Detect which cell encompasses the target text, then output its (x, y) center coordinate. 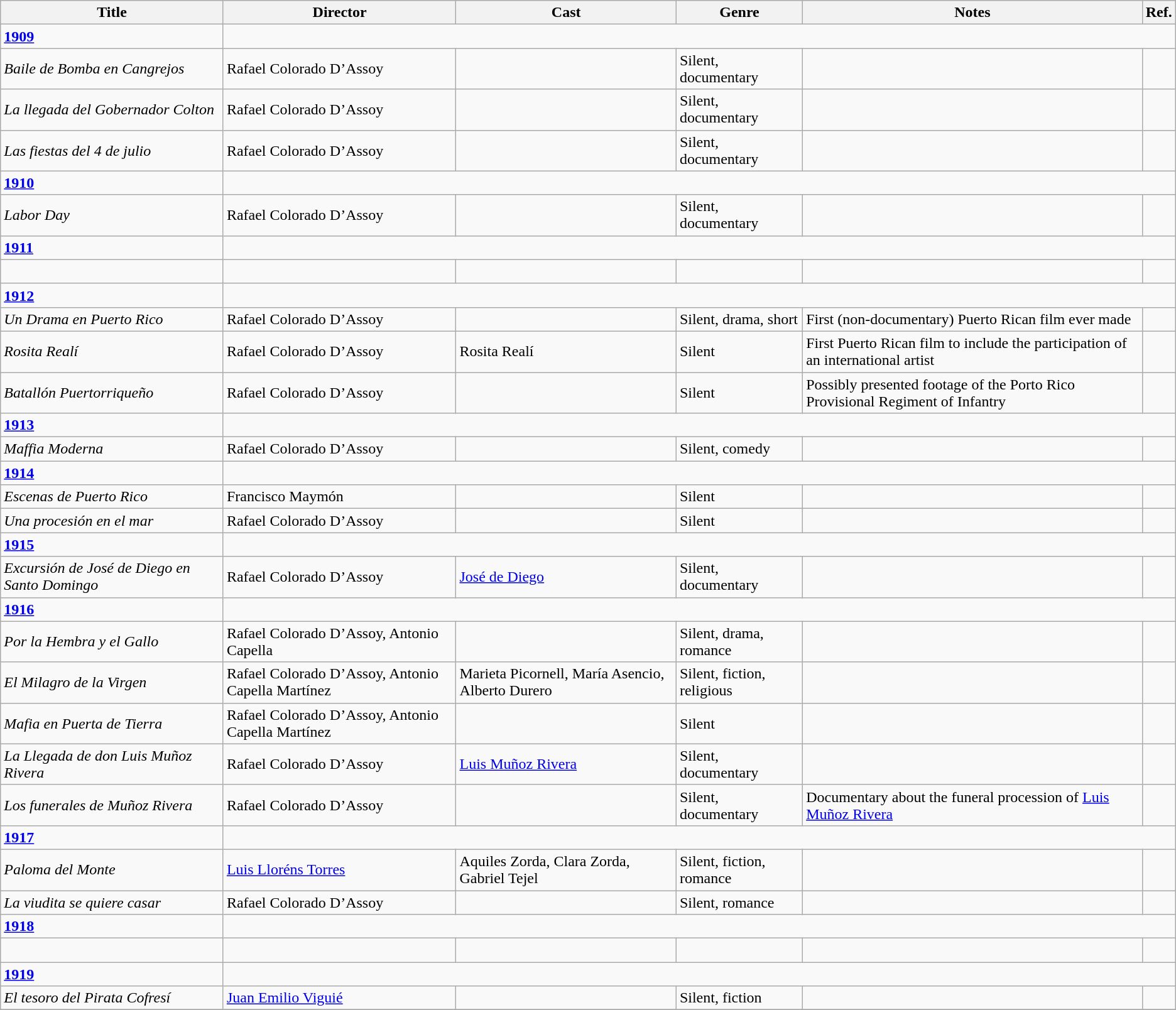
1911 (112, 247)
1918 (112, 926)
Marieta Picornell, María Asencio, Alberto Durero (566, 682)
Luis Lloréns Torres (339, 869)
Los funerales de Muñoz Rivera (112, 805)
1914 (112, 473)
Por la Hembra y el Gallo (112, 642)
Genre (739, 13)
Un Drama en Puerto Rico (112, 319)
Silent, romance (739, 903)
Title (112, 13)
Excursión de José de Diego en Santo Domingo (112, 577)
1919 (112, 974)
Batallón Puertorriqueño (112, 392)
1915 (112, 545)
Silent, drama, romance (739, 642)
Director (339, 13)
First Puerto Rican film to include the participation of an international artist (972, 352)
Silent, comedy (739, 449)
Aquiles Zorda, Clara Zorda, Gabriel Tejel (566, 869)
La viudita se quiere casar (112, 903)
Paloma del Monte (112, 869)
Baile de Bomba en Cangrejos (112, 69)
El tesoro del Pirata Cofresí (112, 998)
El Milagro de la Virgen (112, 682)
Una procesión en el mar (112, 521)
1912 (112, 295)
1917 (112, 837)
1916 (112, 609)
Notes (972, 13)
José de Diego (566, 577)
First (non-documentary) Puerto Rican film ever made (972, 319)
Maffia Moderna (112, 449)
Documentary about the funeral procession of Luis Muñoz Rivera (972, 805)
Silent, fiction, religious (739, 682)
Silent, fiction (739, 998)
La Llegada de don Luis Muñoz Rivera (112, 764)
Ref. (1158, 13)
Juan Emilio Viguié (339, 998)
La llegada del Gobernador Colton (112, 109)
1913 (112, 425)
Las fiestas del 4 de julio (112, 151)
1910 (112, 183)
Escenas de Puerto Rico (112, 497)
Labor Day (112, 215)
Rafael Colorado D’Assoy, Antonio Capella (339, 642)
1909 (112, 36)
Luis Muñoz Rivera (566, 764)
Possibly presented footage of the Porto Rico Provisional Regiment of Infantry (972, 392)
Silent, drama, short (739, 319)
Francisco Maymón (339, 497)
Cast (566, 13)
Mafia en Puerta de Tierra (112, 724)
Silent, fiction, romance (739, 869)
